Identify which cell holds the provided text, then report its (x, y) central coordinate. 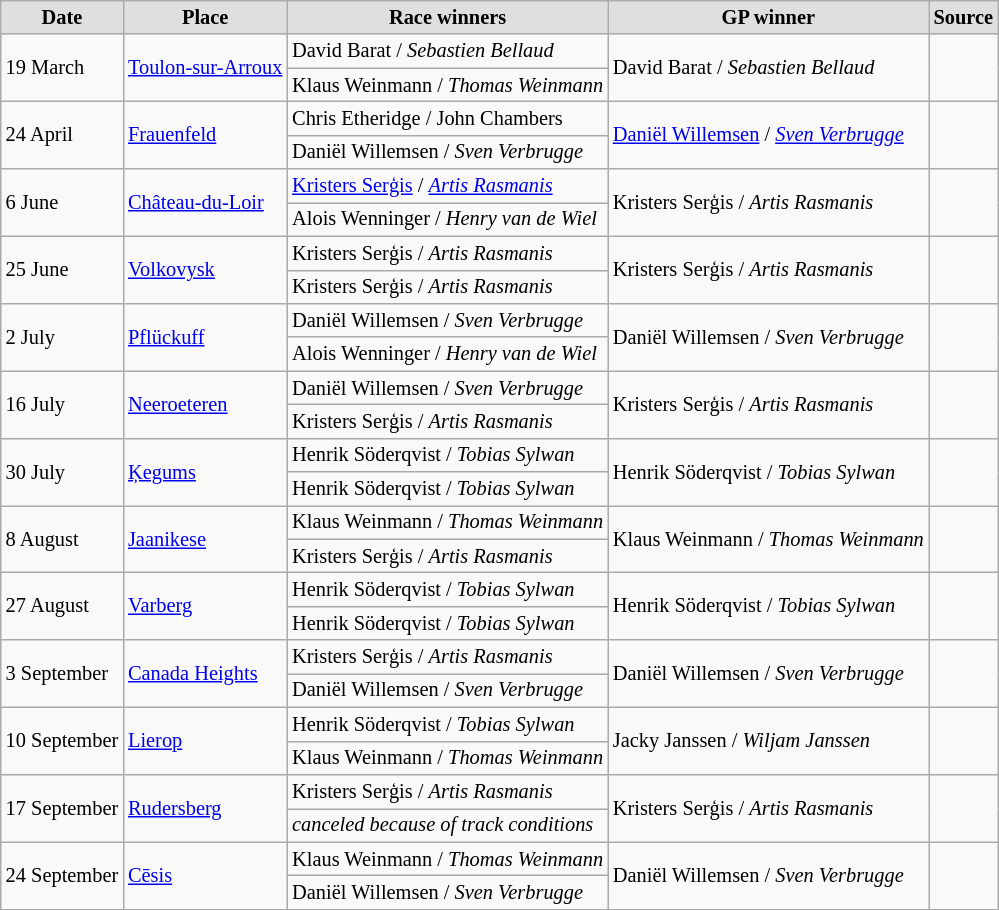
2 July (62, 336)
25 June (62, 270)
Volkovysk (205, 270)
Canada Heights (205, 674)
canceled because of track conditions (448, 825)
Jacky Janssen / Wiljam Janssen (768, 740)
24 April (62, 134)
Source (964, 17)
30 July (62, 472)
Date (62, 17)
Frauenfeld (205, 134)
Chris Etheridge / John Chambers (448, 118)
Ķegums (205, 472)
Pflückuff (205, 336)
Place (205, 17)
16 July (62, 404)
Cēsis (205, 876)
8 August (62, 538)
Neeroeteren (205, 404)
19 March (62, 68)
17 September (62, 808)
Jaanikese (205, 538)
27 August (62, 606)
Race winners (448, 17)
10 September (62, 740)
Varberg (205, 606)
3 September (62, 674)
6 June (62, 202)
GP winner (768, 17)
Lierop (205, 740)
Rudersberg (205, 808)
24 September (62, 876)
Toulon-sur-Arroux (205, 68)
Château-du-Loir (205, 202)
